Search for the cell housing the specified text and yield its (x, y) center coordinate. 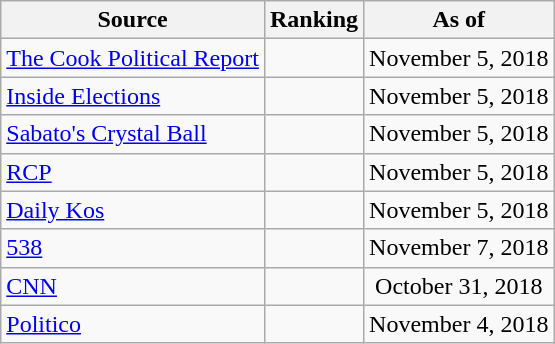
Sabato's Crystal Ball (133, 134)
November 7, 2018 (459, 248)
Ranking (314, 20)
538 (133, 248)
Daily Kos (133, 210)
Inside Elections (133, 96)
RCP (133, 172)
As of (459, 20)
October 31, 2018 (459, 286)
Source (133, 20)
CNN (133, 286)
The Cook Political Report (133, 58)
November 4, 2018 (459, 324)
Politico (133, 324)
